Scan for the cell matching the given text and deliver its [X, Y] coordinate at center. 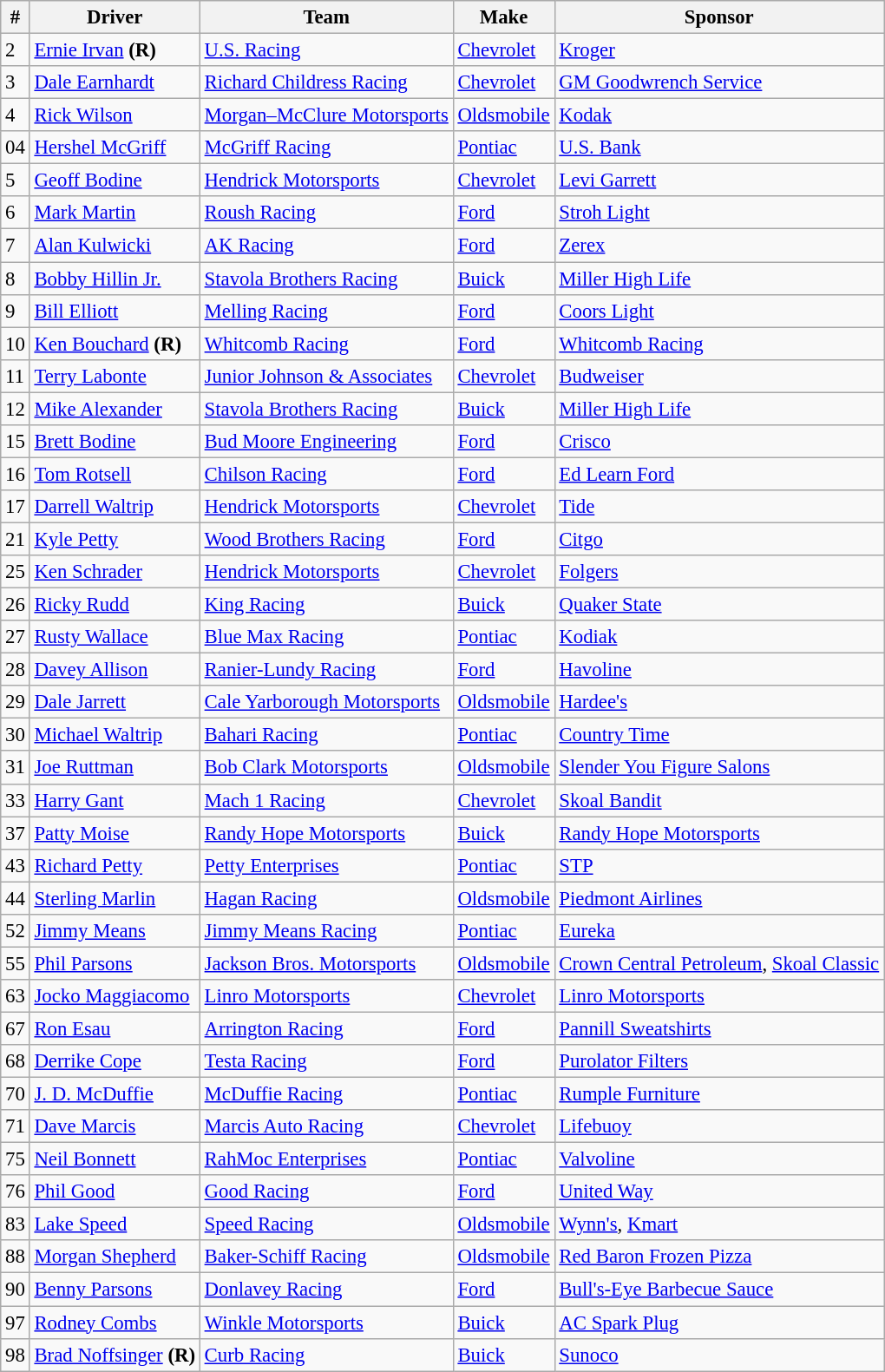
Kodiak [719, 637]
Brad Noffsinger (R) [115, 1355]
United Way [719, 1191]
2 [16, 50]
Ken Bouchard (R) [115, 344]
31 [16, 768]
5 [16, 181]
Budweiser [719, 376]
# [16, 17]
Arrington Racing [326, 1028]
37 [16, 833]
Benny Parsons [115, 1290]
Harry Gant [115, 800]
Terry Labonte [115, 376]
Bill Elliott [115, 311]
King Racing [326, 605]
GM Goodwrench Service [719, 82]
Havoline [719, 670]
Patty Moise [115, 833]
10 [16, 344]
Bobby Hillin Jr. [115, 279]
15 [16, 442]
Citgo [719, 539]
McDuffie Racing [326, 1094]
Brett Bodine [115, 442]
Skoal Bandit [719, 800]
Marcis Auto Racing [326, 1126]
Eureka [719, 931]
Bud Moore Engineering [326, 442]
Derrike Cope [115, 1061]
Purolator Filters [719, 1061]
Morgan–McClure Motorsports [326, 115]
12 [16, 409]
Valvoline [719, 1159]
83 [16, 1224]
Jimmy Means Racing [326, 931]
97 [16, 1323]
AK Racing [326, 246]
Jimmy Means [115, 931]
Wood Brothers Racing [326, 539]
3 [16, 82]
Michael Waltrip [115, 735]
Quaker State [719, 605]
29 [16, 702]
Morgan Shepherd [115, 1257]
Folgers [719, 572]
90 [16, 1290]
Rumple Furniture [719, 1094]
63 [16, 996]
Pannill Sweatshirts [719, 1028]
9 [16, 311]
Piedmont Airlines [719, 898]
STP [719, 865]
Team [326, 17]
76 [16, 1191]
67 [16, 1028]
Speed Racing [326, 1224]
25 [16, 572]
43 [16, 865]
70 [16, 1094]
4 [16, 115]
71 [16, 1126]
Lake Speed [115, 1224]
Slender You Figure Salons [719, 768]
Bull's-Eye Barbecue Sauce [719, 1290]
Winkle Motorsports [326, 1323]
Ranier-Lundy Racing [326, 670]
Ricky Rudd [115, 605]
Lifebuoy [719, 1126]
Crown Central Petroleum, Skoal Classic [719, 963]
Country Time [719, 735]
Wynn's, Kmart [719, 1224]
30 [16, 735]
7 [16, 246]
Blue Max Racing [326, 637]
Ken Schrader [115, 572]
11 [16, 376]
Sterling Marlin [115, 898]
Roush Racing [326, 213]
Chilson Racing [326, 474]
44 [16, 898]
Mark Martin [115, 213]
Dave Marcis [115, 1126]
98 [16, 1355]
U.S. Bank [719, 148]
Junior Johnson & Associates [326, 376]
16 [16, 474]
Ed Learn Ford [719, 474]
Zerex [719, 246]
Geoff Bodine [115, 181]
Mike Alexander [115, 409]
Red Baron Frozen Pizza [719, 1257]
U.S. Racing [326, 50]
26 [16, 605]
28 [16, 670]
Curb Racing [326, 1355]
AC Spark Plug [719, 1323]
RahMoc Enterprises [326, 1159]
Melling Racing [326, 311]
Stroh Light [719, 213]
Mach 1 Racing [326, 800]
04 [16, 148]
Dale Earnhardt [115, 82]
Hershel McGriff [115, 148]
Rodney Combs [115, 1323]
Jocko Maggiacomo [115, 996]
Good Racing [326, 1191]
52 [16, 931]
21 [16, 539]
88 [16, 1257]
75 [16, 1159]
Dale Jarrett [115, 702]
Kroger [719, 50]
Rusty Wallace [115, 637]
Joe Ruttman [115, 768]
Tide [719, 507]
Make [503, 17]
Hardee's [719, 702]
Crisco [719, 442]
Kyle Petty [115, 539]
Cale Yarborough Motorsports [326, 702]
Jackson Bros. Motorsports [326, 963]
Sunoco [719, 1355]
Ron Esau [115, 1028]
Ernie Irvan (R) [115, 50]
Kodak [719, 115]
Neil Bonnett [115, 1159]
Bahari Racing [326, 735]
27 [16, 637]
33 [16, 800]
Phil Parsons [115, 963]
Coors Light [719, 311]
Sponsor [719, 17]
Levi Garrett [719, 181]
Darrell Waltrip [115, 507]
Hagan Racing [326, 898]
McGriff Racing [326, 148]
Richard Childress Racing [326, 82]
68 [16, 1061]
8 [16, 279]
Tom Rotsell [115, 474]
Davey Allison [115, 670]
Bob Clark Motorsports [326, 768]
17 [16, 507]
55 [16, 963]
Baker-Schiff Racing [326, 1257]
Richard Petty [115, 865]
Alan Kulwicki [115, 246]
6 [16, 213]
Testa Racing [326, 1061]
Phil Good [115, 1191]
Rick Wilson [115, 115]
Donlavey Racing [326, 1290]
Petty Enterprises [326, 865]
Driver [115, 17]
J. D. McDuffie [115, 1094]
